Locate the cell with the specified text and output its (X, Y) center coordinate. 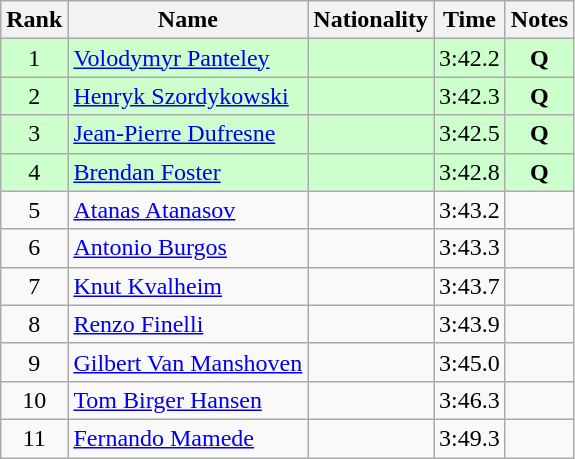
Atanas Atanasov (188, 210)
3:49.3 (470, 438)
11 (34, 438)
Rank (34, 20)
4 (34, 172)
6 (34, 248)
9 (34, 362)
Renzo Finelli (188, 324)
Jean-Pierre Dufresne (188, 134)
Name (188, 20)
Tom Birger Hansen (188, 400)
3:42.8 (470, 172)
Time (470, 20)
3:46.3 (470, 400)
3:43.3 (470, 248)
3:45.0 (470, 362)
Knut Kvalheim (188, 286)
Henryk Szordykowski (188, 96)
3:43.9 (470, 324)
5 (34, 210)
1 (34, 58)
Antonio Burgos (188, 248)
3:42.2 (470, 58)
3:43.7 (470, 286)
7 (34, 286)
10 (34, 400)
8 (34, 324)
Brendan Foster (188, 172)
Fernando Mamede (188, 438)
3 (34, 134)
3:42.3 (470, 96)
2 (34, 96)
Notes (539, 20)
3:42.5 (470, 134)
Gilbert Van Manshoven (188, 362)
3:43.2 (470, 210)
Nationality (371, 20)
Volodymyr Panteley (188, 58)
